Scan for the cell matching the given text and deliver its [x, y] coordinate at center. 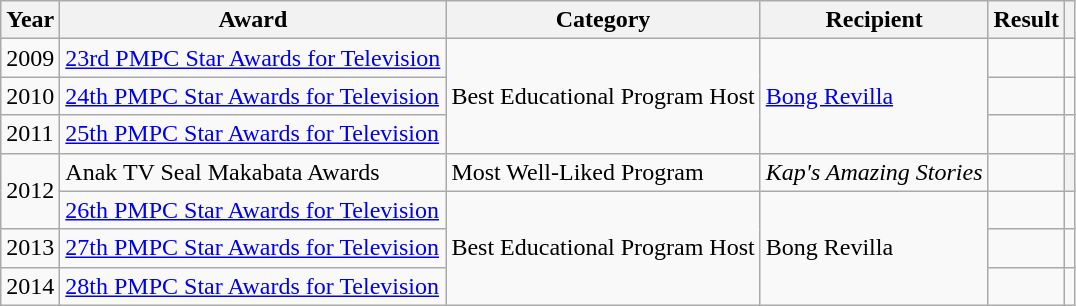
2012 [30, 191]
2013 [30, 248]
27th PMPC Star Awards for Television [253, 248]
Award [253, 20]
2011 [30, 134]
2009 [30, 58]
25th PMPC Star Awards for Television [253, 134]
2010 [30, 96]
Year [30, 20]
Kap's Amazing Stories [874, 172]
24th PMPC Star Awards for Television [253, 96]
Anak TV Seal Makabata Awards [253, 172]
Category [603, 20]
Result [1026, 20]
26th PMPC Star Awards for Television [253, 210]
Most Well-Liked Program [603, 172]
28th PMPC Star Awards for Television [253, 286]
23rd PMPC Star Awards for Television [253, 58]
2014 [30, 286]
Recipient [874, 20]
